From the cell containing the given text, extract its center point as [X, Y] coordinate. 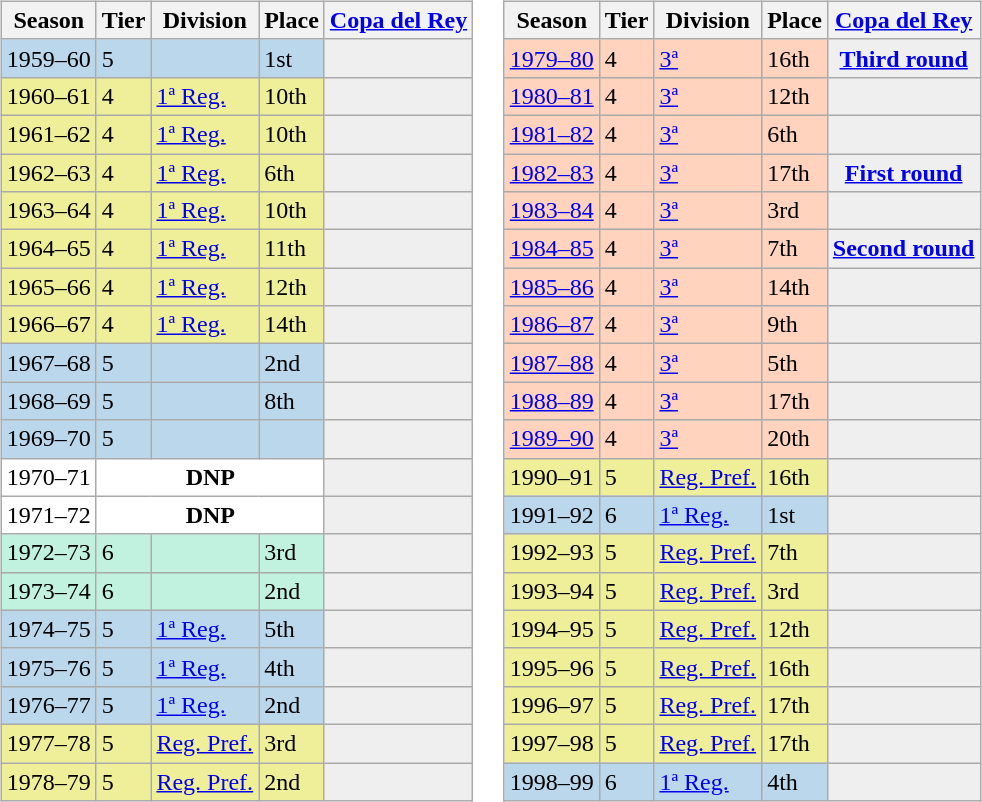
1980–81 [552, 96]
1973–74 [48, 591]
1987–88 [552, 363]
1998–99 [552, 781]
1969–70 [48, 439]
1967–68 [48, 363]
8th [292, 401]
1972–73 [48, 553]
1986–87 [552, 325]
1984–85 [552, 249]
1992–93 [552, 553]
1960–61 [48, 96]
1975–76 [48, 667]
1965–66 [48, 287]
1997–98 [552, 743]
1968–69 [48, 401]
1988–89 [552, 401]
1977–78 [48, 743]
1966–67 [48, 325]
1976–77 [48, 705]
1979–80 [552, 58]
1996–97 [552, 705]
First round [904, 173]
1993–94 [552, 591]
Third round [904, 58]
1961–62 [48, 134]
1959–60 [48, 58]
1985–86 [552, 287]
1983–84 [552, 211]
Second round [904, 249]
1974–75 [48, 629]
1970–71 [48, 477]
1982–83 [552, 173]
1964–65 [48, 249]
1989–90 [552, 439]
1971–72 [48, 515]
1962–63 [48, 173]
1978–79 [48, 781]
11th [292, 249]
1981–82 [552, 134]
1990–91 [552, 477]
1995–96 [552, 667]
1994–95 [552, 629]
1991–92 [552, 515]
1963–64 [48, 211]
9th [795, 325]
20th [795, 439]
